From the cell containing the given text, extract its center point as [X, Y] coordinate. 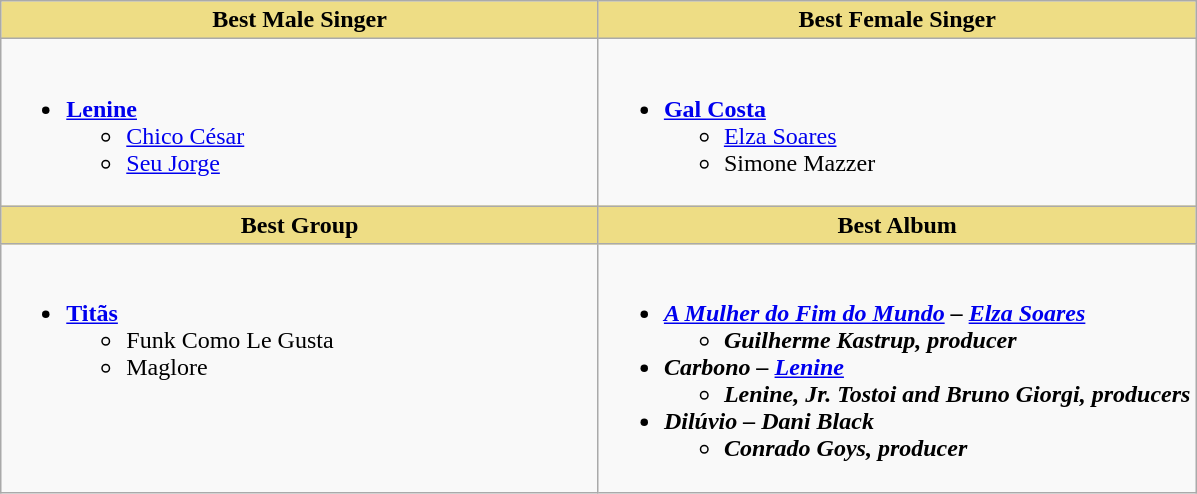
Best Group [300, 225]
Best Male Singer [300, 20]
TitãsFunk Como Le GustaMaglore [300, 368]
Best Album [897, 225]
LenineChico CésarSeu Jorge [300, 122]
Best Female Singer [897, 20]
Gal CostaElza SoaresSimone Mazzer [897, 122]
